Return the [x, y] coordinate for the center point of the cell that contains the specified text.  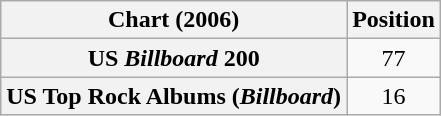
US Billboard 200 [174, 58]
Position [394, 20]
Chart (2006) [174, 20]
US Top Rock Albums (Billboard) [174, 96]
77 [394, 58]
16 [394, 96]
